Identify which cell holds the provided text, then report its (X, Y) central coordinate. 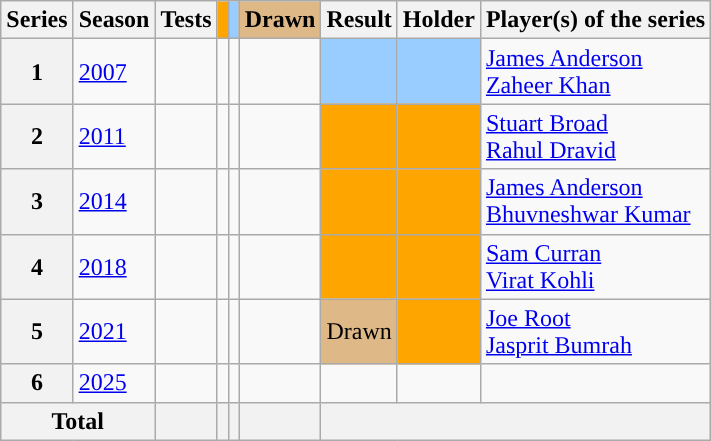
2014 (114, 202)
2021 (114, 332)
Result (359, 20)
Sam Curran Virat Kohli (595, 266)
2007 (114, 72)
2 (37, 136)
Stuart Broad Rahul Dravid (595, 136)
6 (37, 383)
Season (114, 20)
2018 (114, 266)
4 (37, 266)
James Anderson Bhuvneshwar Kumar (595, 202)
Player(s) of the series (595, 20)
Joe Root Jasprit Bumrah (595, 332)
Holder (438, 20)
James Anderson Zaheer Khan (595, 72)
Total (78, 421)
Series (37, 20)
2011 (114, 136)
2025 (114, 383)
5 (37, 332)
3 (37, 202)
Tests (186, 20)
1 (37, 72)
